For the text-containing cell, return its midpoint in [x, y] coordinate format. 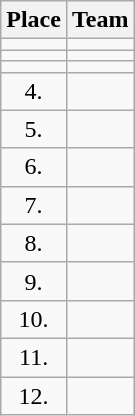
Team [100, 20]
10. [34, 319]
Place [34, 20]
9. [34, 281]
11. [34, 357]
4. [34, 91]
7. [34, 205]
6. [34, 167]
8. [34, 243]
12. [34, 395]
5. [34, 129]
